Scan for the cell matching the given text and deliver its [X, Y] coordinate at center. 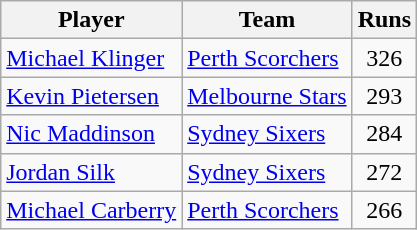
284 [384, 134]
293 [384, 96]
Jordan Silk [92, 172]
Player [92, 20]
Kevin Pietersen [92, 96]
Nic Maddinson [92, 134]
266 [384, 210]
Michael Carberry [92, 210]
Michael Klinger [92, 58]
272 [384, 172]
326 [384, 58]
Runs [384, 20]
Melbourne Stars [267, 96]
Team [267, 20]
